Extract the [x, y] coordinate from the center of the cell holding the provided text.  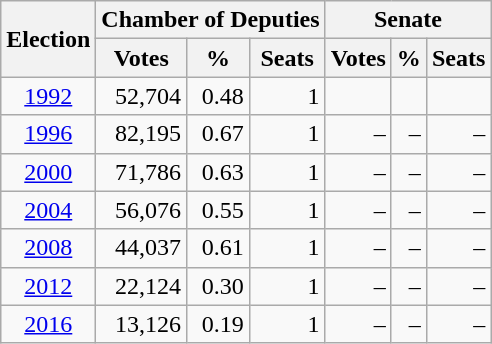
1996 [48, 134]
13,126 [142, 324]
Senate [408, 20]
2016 [48, 324]
22,124 [142, 286]
2012 [48, 286]
0.19 [218, 324]
71,786 [142, 172]
2000 [48, 172]
2008 [48, 248]
82,195 [142, 134]
56,076 [142, 210]
Election [48, 39]
1992 [48, 96]
52,704 [142, 96]
Chamber of Deputies [210, 20]
0.48 [218, 96]
0.30 [218, 286]
0.55 [218, 210]
0.63 [218, 172]
0.67 [218, 134]
44,037 [142, 248]
0.61 [218, 248]
2004 [48, 210]
